Find where the given text appears and provide that cell's center as (X, Y) coordinate. 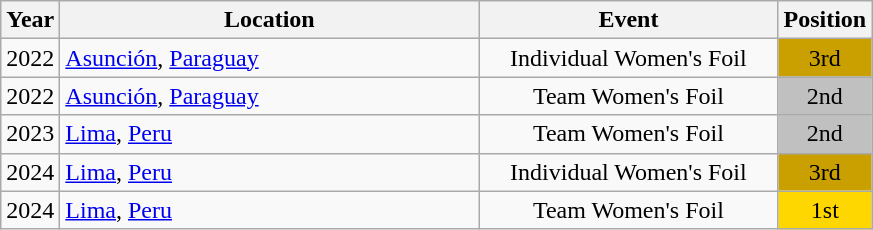
Location (270, 20)
Event (628, 20)
Year (30, 20)
Position (825, 20)
2023 (30, 134)
1st (825, 210)
